Return the (x, y) coordinate for the center point of the cell that contains the specified text.  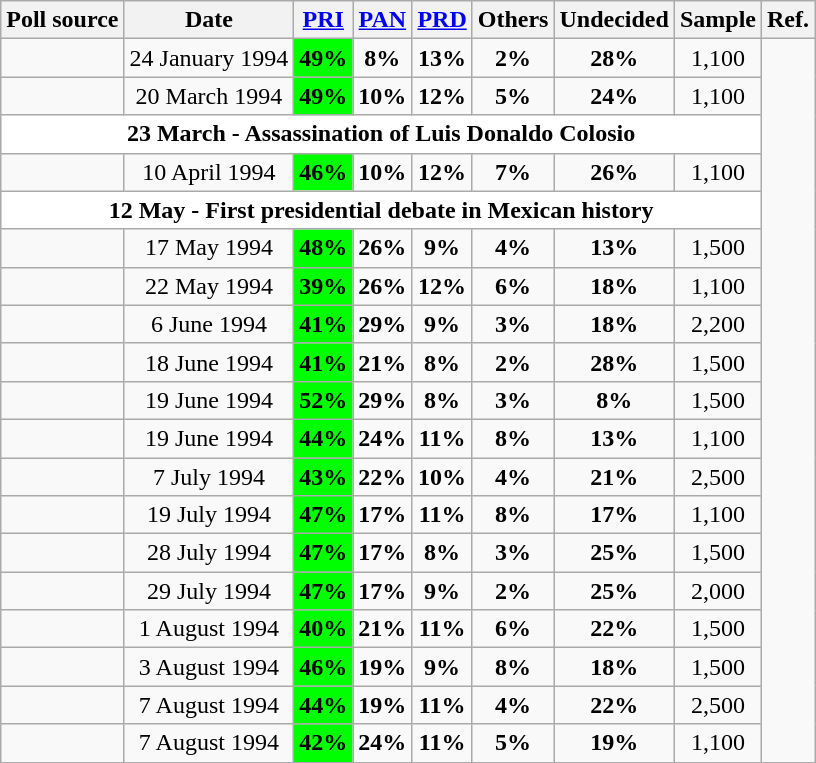
29 July 1994 (209, 591)
7% (513, 172)
42% (324, 743)
19 July 1994 (209, 515)
48% (324, 248)
6 June 1994 (209, 324)
40% (324, 629)
PRD (442, 20)
7 July 1994 (209, 477)
43% (324, 477)
PRI (324, 20)
Sample (718, 20)
Undecided (614, 20)
10 April 1994 (209, 172)
2,200 (718, 324)
52% (324, 400)
Ref. (788, 20)
24 January 1994 (209, 58)
39% (324, 286)
22 May 1994 (209, 286)
3 August 1994 (209, 667)
12 May - First presidential debate in Mexican history (382, 210)
1 August 1994 (209, 629)
Date (209, 20)
18 June 1994 (209, 362)
2,000 (718, 591)
23 March - Assassination of Luis Donaldo Colosio (382, 134)
20 March 1994 (209, 96)
28 July 1994 (209, 553)
Others (513, 20)
Poll source (62, 20)
17 May 1994 (209, 248)
PAN (382, 20)
